Output the [x, y] coordinate of the center of the cell containing the given text.  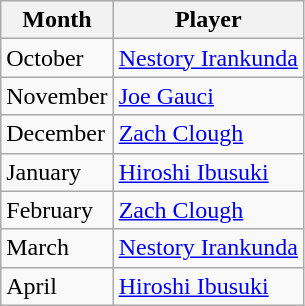
Joe Gauci [208, 96]
November [57, 96]
Month [57, 20]
March [57, 248]
January [57, 172]
Player [208, 20]
October [57, 58]
February [57, 210]
April [57, 286]
December [57, 134]
